Output the [X, Y] coordinate of the center of the cell containing the given text.  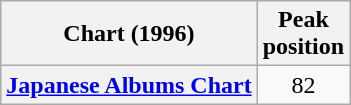
Peakposition [303, 34]
82 [303, 85]
Chart (1996) [129, 34]
Japanese Albums Chart [129, 85]
